Find where the given text appears and provide that cell's center as (X, Y) coordinate. 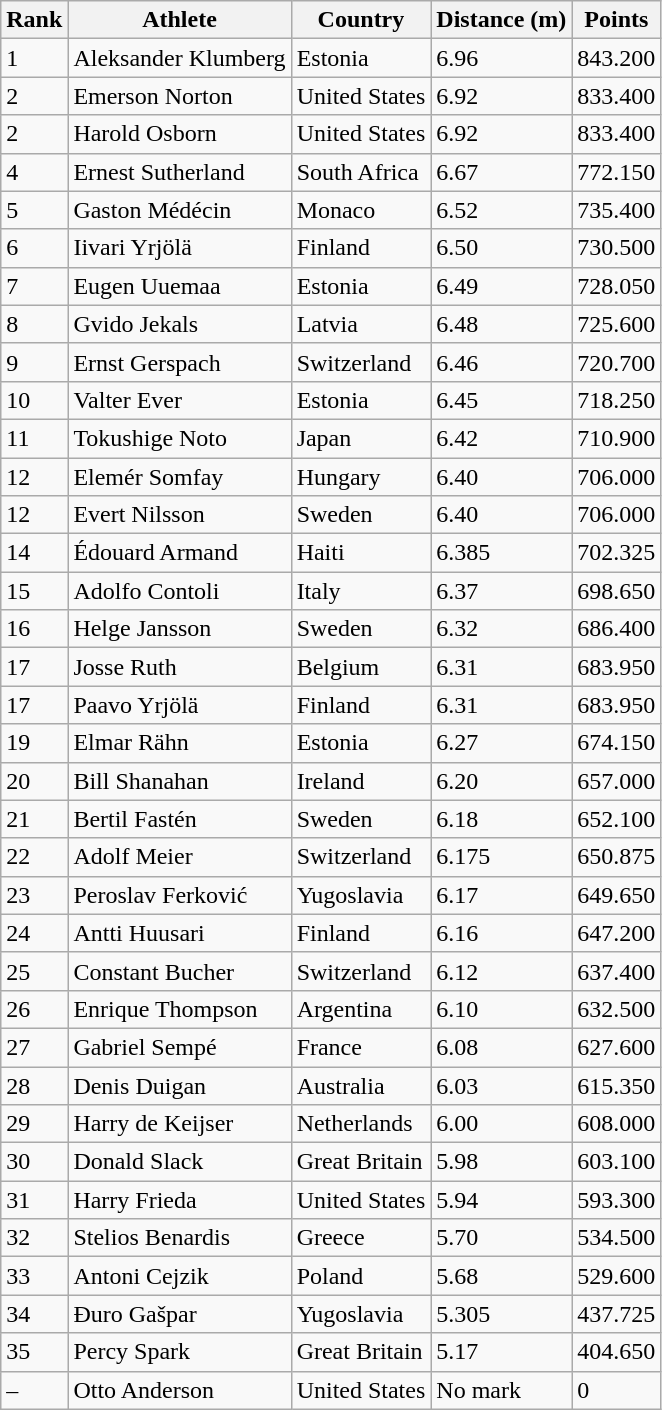
Italy (361, 591)
Latvia (361, 324)
6.45 (502, 400)
608.000 (616, 1124)
6.37 (502, 591)
5.17 (502, 1352)
5.68 (502, 1276)
1 (34, 58)
Country (361, 20)
Harry Frieda (180, 1200)
– (34, 1390)
Monaco (361, 210)
Ðuro Gašpar (180, 1314)
35 (34, 1352)
Bill Shanahan (180, 781)
6.52 (502, 210)
534.500 (616, 1238)
6.67 (502, 172)
5 (34, 210)
No mark (502, 1390)
Constant Bucher (180, 971)
Tokushige Noto (180, 438)
4 (34, 172)
Ernest Sutherland (180, 172)
5.94 (502, 1200)
652.100 (616, 819)
19 (34, 743)
720.700 (616, 362)
529.600 (616, 1276)
615.350 (616, 1085)
8 (34, 324)
6.12 (502, 971)
Distance (m) (502, 20)
Gvido Jekals (180, 324)
32 (34, 1238)
Australia (361, 1085)
Enrique Thompson (180, 1009)
10 (34, 400)
6.42 (502, 438)
Iivari Yrjölä (180, 248)
772.150 (616, 172)
718.250 (616, 400)
6.10 (502, 1009)
Haiti (361, 553)
24 (34, 933)
Japan (361, 438)
Elmar Rähn (180, 743)
23 (34, 895)
6.03 (502, 1085)
6.46 (502, 362)
34 (34, 1314)
686.400 (616, 629)
728.050 (616, 286)
Aleksander Klumberg (180, 58)
Édouard Armand (180, 553)
647.200 (616, 933)
Stelios Benardis (180, 1238)
26 (34, 1009)
31 (34, 1200)
6.32 (502, 629)
Bertil Fastén (180, 819)
Athlete (180, 20)
Gaston Médécin (180, 210)
28 (34, 1085)
Netherlands (361, 1124)
Otto Anderson (180, 1390)
6.27 (502, 743)
Greece (361, 1238)
Points (616, 20)
735.400 (616, 210)
5.98 (502, 1162)
Donald Slack (180, 1162)
6.385 (502, 553)
Harry de Keijser (180, 1124)
6.175 (502, 857)
710.900 (616, 438)
Eugen Uuemaa (180, 286)
Poland (361, 1276)
702.325 (616, 553)
603.100 (616, 1162)
15 (34, 591)
637.400 (616, 971)
6.00 (502, 1124)
674.150 (616, 743)
404.650 (616, 1352)
6.20 (502, 781)
France (361, 1047)
20 (34, 781)
627.600 (616, 1047)
725.600 (616, 324)
22 (34, 857)
Antoni Cejzik (180, 1276)
6.96 (502, 58)
Rank (34, 20)
Percy Spark (180, 1352)
6.16 (502, 933)
Josse Ruth (180, 667)
6 (34, 248)
6.17 (502, 895)
30 (34, 1162)
Adolfo Contoli (180, 591)
5.305 (502, 1314)
25 (34, 971)
650.875 (616, 857)
Emerson Norton (180, 96)
843.200 (616, 58)
730.500 (616, 248)
16 (34, 629)
Argentina (361, 1009)
27 (34, 1047)
Valter Ever (180, 400)
Elemér Somfay (180, 477)
9 (34, 362)
6.18 (502, 819)
Evert Nilsson (180, 515)
6.49 (502, 286)
29 (34, 1124)
Paavo Yrjölä (180, 705)
0 (616, 1390)
Ernst Gerspach (180, 362)
33 (34, 1276)
11 (34, 438)
Belgium (361, 667)
South Africa (361, 172)
649.650 (616, 895)
6.50 (502, 248)
Helge Jansson (180, 629)
Antti Huusari (180, 933)
698.650 (616, 591)
Ireland (361, 781)
7 (34, 286)
437.725 (616, 1314)
5.70 (502, 1238)
Adolf Meier (180, 857)
21 (34, 819)
Hungary (361, 477)
Denis Duigan (180, 1085)
6.48 (502, 324)
Harold Osborn (180, 134)
657.000 (616, 781)
14 (34, 553)
593.300 (616, 1200)
6.08 (502, 1047)
Peroslav Ferković (180, 895)
632.500 (616, 1009)
Gabriel Sempé (180, 1047)
